Scan for the cell matching the given text and deliver its (X, Y) coordinate at center. 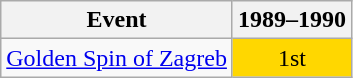
1st (292, 58)
Event (117, 20)
1989–1990 (292, 20)
Golden Spin of Zagreb (117, 58)
